From the cell containing the given text, extract its center point as (x, y) coordinate. 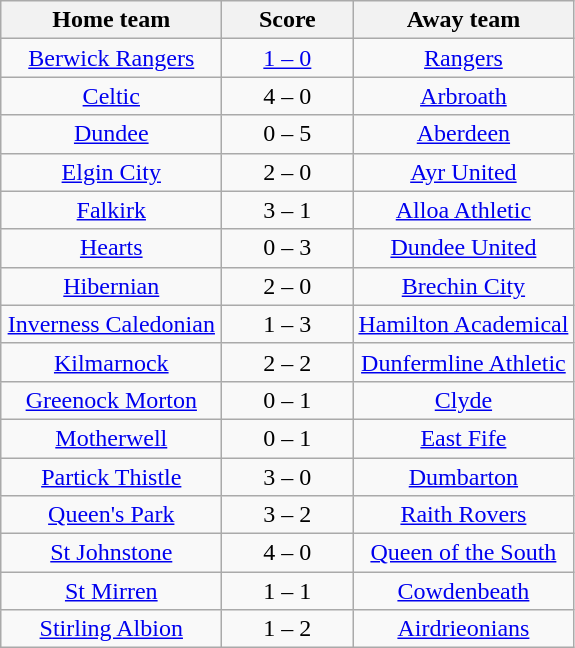
Dundee (112, 134)
3 – 0 (288, 477)
Away team (464, 20)
Raith Rovers (464, 515)
Aberdeen (464, 134)
2 – 2 (288, 362)
Home team (112, 20)
0 – 3 (288, 248)
Ayr United (464, 172)
Dunfermline Athletic (464, 362)
Dundee United (464, 248)
Arbroath (464, 96)
Queen of the South (464, 553)
East Fife (464, 438)
Hibernian (112, 286)
Falkirk (112, 210)
Celtic (112, 96)
Alloa Athletic (464, 210)
3 – 1 (288, 210)
Hamilton Academical (464, 324)
Cowdenbeath (464, 591)
1 – 0 (288, 58)
3 – 2 (288, 515)
1 – 2 (288, 629)
Dumbarton (464, 477)
1 – 1 (288, 591)
Queen's Park (112, 515)
St Mirren (112, 591)
Stirling Albion (112, 629)
Clyde (464, 400)
0 – 5 (288, 134)
Berwick Rangers (112, 58)
St Johnstone (112, 553)
Brechin City (464, 286)
Greenock Morton (112, 400)
Score (288, 20)
1 – 3 (288, 324)
Elgin City (112, 172)
Kilmarnock (112, 362)
Inverness Caledonian (112, 324)
Partick Thistle (112, 477)
Rangers (464, 58)
Hearts (112, 248)
Motherwell (112, 438)
Airdrieonians (464, 629)
